Return the [x, y] coordinate for the center point of the cell that contains the specified text.  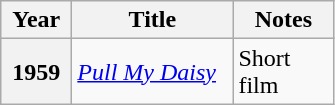
Title [152, 20]
1959 [36, 72]
Short film [284, 72]
Notes [284, 20]
Year [36, 20]
Pull My Daisy [152, 72]
